Find where the given text appears and provide that cell's center as (X, Y) coordinate. 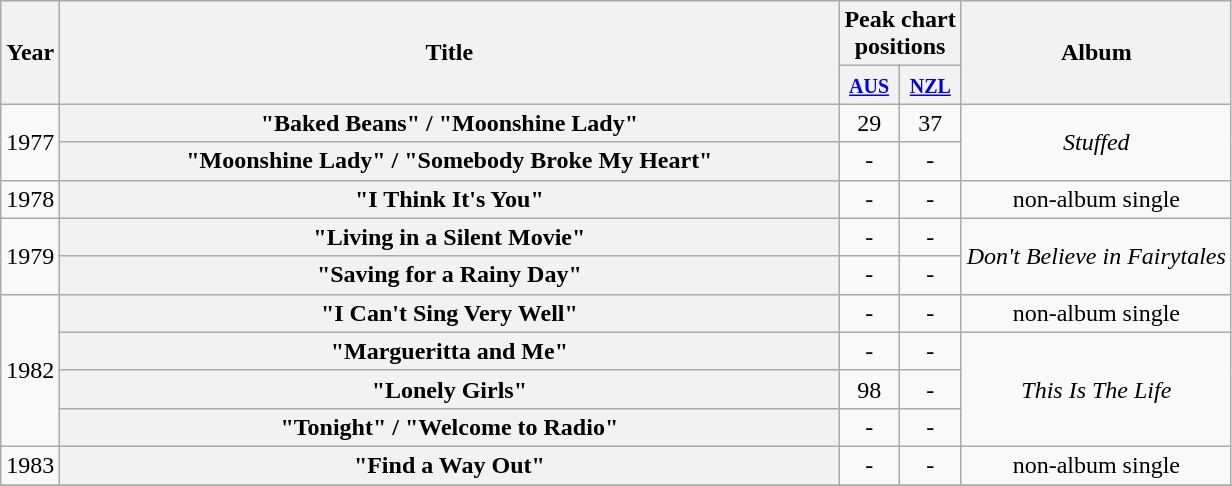
1979 (30, 256)
1983 (30, 465)
Stuffed (1096, 142)
1977 (30, 142)
37 (930, 123)
"Baked Beans" / "Moonshine Lady" (450, 123)
"Moonshine Lady" / "Somebody Broke My Heart" (450, 161)
Title (450, 52)
"Saving for a Rainy Day" (450, 275)
"Tonight" / "Welcome to Radio" (450, 427)
Peak chartpositions (900, 34)
Year (30, 52)
"Living in a Silent Movie" (450, 237)
"I Can't Sing Very Well" (450, 313)
Don't Believe in Fairytales (1096, 256)
29 (870, 123)
"Lonely Girls" (450, 389)
NZL (930, 85)
98 (870, 389)
Album (1096, 52)
"I Think It's You" (450, 199)
"Find a Way Out" (450, 465)
AUS (870, 85)
"Margueritta and Me" (450, 351)
1978 (30, 199)
This Is The Life (1096, 389)
1982 (30, 370)
